From the cell containing the given text, extract its center point as (x, y) coordinate. 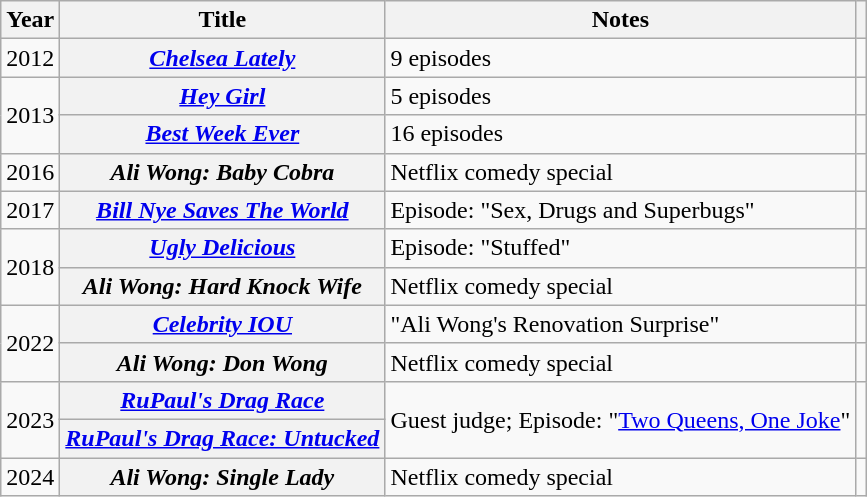
2024 (30, 477)
Ali Wong: Single Lady (222, 477)
Episode: "Stuffed" (620, 248)
9 episodes (620, 58)
Guest judge; Episode: "Two Queens, One Joke" (620, 419)
Ali Wong: Baby Cobra (222, 172)
2023 (30, 419)
Hey Girl (222, 96)
RuPaul's Drag Race: Untucked (222, 438)
Title (222, 20)
RuPaul's Drag Race (222, 400)
"Ali Wong's Renovation Surprise" (620, 324)
16 episodes (620, 134)
2012 (30, 58)
2013 (30, 115)
Celebrity IOU (222, 324)
2022 (30, 343)
2016 (30, 172)
Notes (620, 20)
5 episodes (620, 96)
2018 (30, 267)
Best Week Ever (222, 134)
Ugly Delicious (222, 248)
Ali Wong: Don Wong (222, 362)
Chelsea Lately (222, 58)
Episode: "Sex, Drugs and Superbugs" (620, 210)
2017 (30, 210)
Ali Wong: Hard Knock Wife (222, 286)
Bill Nye Saves The World (222, 210)
Year (30, 20)
